Determine the [X, Y] coordinate at the center of the cell enclosing the given text.  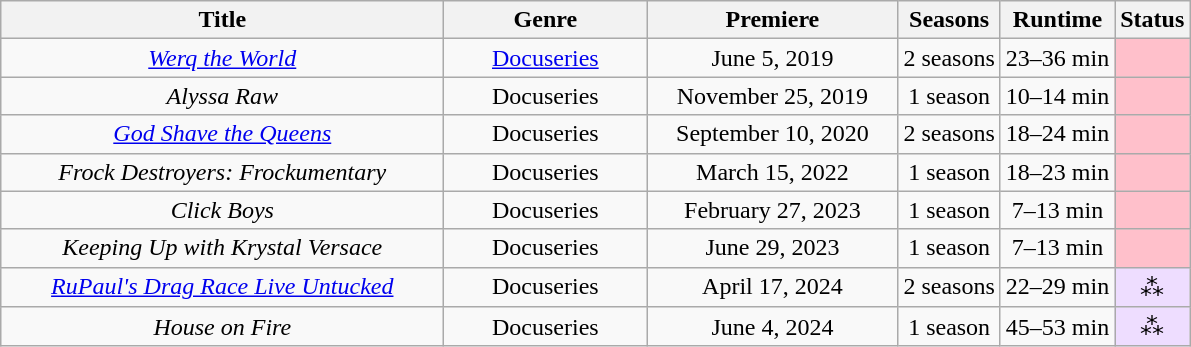
Frock Destroyers: Frockumentary [222, 172]
Click Boys [222, 210]
November 25, 2019 [772, 96]
10–14 min [1057, 96]
Alyssa Raw [222, 96]
Runtime [1057, 20]
22–29 min [1057, 287]
Seasons [949, 20]
Keeping Up with Krystal Versace [222, 248]
September 10, 2020 [772, 134]
June 4, 2024 [772, 327]
February 27, 2023 [772, 210]
Premiere [772, 20]
April 17, 2024 [772, 287]
March 15, 2022 [772, 172]
45–53 min [1057, 327]
June 29, 2023 [772, 248]
Werq the World [222, 58]
23–36 min [1057, 58]
House on Fire [222, 327]
Genre [546, 20]
Status [1152, 20]
18–23 min [1057, 172]
God Shave the Queens [222, 134]
18–24 min [1057, 134]
June 5, 2019 [772, 58]
Title [222, 20]
RuPaul's Drag Race Live Untucked [222, 287]
